Detect which cell encompasses the target text, then output its (X, Y) center coordinate. 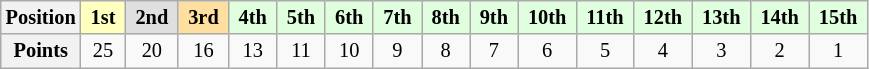
3rd (203, 17)
11th (604, 17)
3 (721, 51)
14th (779, 17)
15th (838, 17)
8 (446, 51)
9 (397, 51)
12th (663, 17)
13 (253, 51)
13th (721, 17)
6th (349, 17)
1 (838, 51)
10th (547, 17)
10 (349, 51)
11 (301, 51)
2 (779, 51)
7th (397, 17)
1st (104, 17)
4 (663, 51)
2nd (152, 17)
20 (152, 51)
4th (253, 17)
5th (301, 17)
Points (41, 51)
9th (494, 17)
Position (41, 17)
25 (104, 51)
6 (547, 51)
7 (494, 51)
8th (446, 17)
5 (604, 51)
16 (203, 51)
